Return the [X, Y] coordinate for the center point of the cell that contains the specified text.  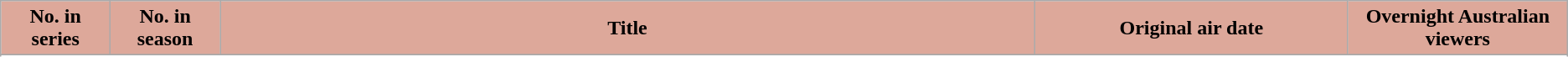
Title [628, 28]
Overnight Australian viewers [1457, 28]
No. inseries [55, 28]
Original air date [1191, 28]
No. inseason [166, 28]
